Determine the [x, y] coordinate at the center of the cell enclosing the given text.  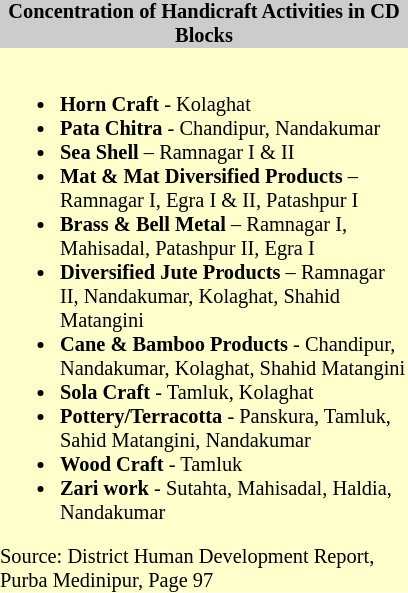
Concentration of Handicraft Activities in CD Blocks [204, 24]
